Output the [x, y] coordinate of the center of the cell containing the given text.  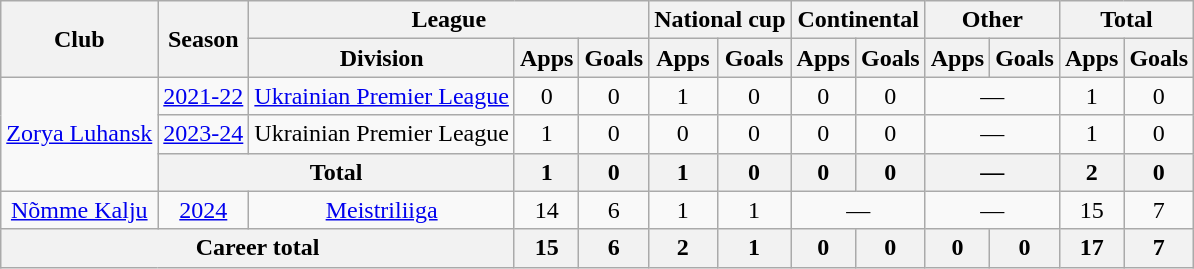
2023-24 [204, 134]
Continental [858, 20]
2024 [204, 210]
Season [204, 39]
National cup [720, 20]
Club [80, 39]
Zorya Luhansk [80, 134]
2021-22 [204, 96]
Nõmme Kalju [80, 210]
Meistriliiga [382, 210]
Other [992, 20]
League [449, 20]
14 [546, 210]
Division [382, 58]
17 [1091, 248]
Career total [258, 248]
